Extract the (X, Y) coordinate from the center of the cell holding the provided text.  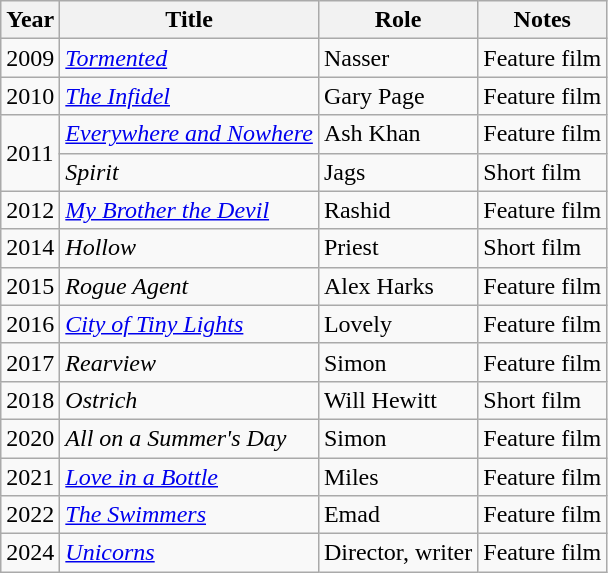
2016 (30, 324)
Love in a Bottle (190, 477)
Nasser (398, 58)
Director, writer (398, 553)
2017 (30, 362)
Miles (398, 477)
City of Tiny Lights (190, 324)
Title (190, 20)
2020 (30, 438)
2024 (30, 553)
2022 (30, 515)
Spirit (190, 172)
Everywhere and Nowhere (190, 134)
Ostrich (190, 400)
Rearview (190, 362)
Will Hewitt (398, 400)
Tormented (190, 58)
The Swimmers (190, 515)
2021 (30, 477)
Role (398, 20)
2014 (30, 248)
All on a Summer's Day (190, 438)
Hollow (190, 248)
Emad (398, 515)
Lovely (398, 324)
2015 (30, 286)
Priest (398, 248)
Year (30, 20)
Gary Page (398, 96)
Unicorns (190, 553)
2012 (30, 210)
Jags (398, 172)
My Brother the Devil (190, 210)
2010 (30, 96)
Notes (542, 20)
Ash Khan (398, 134)
2011 (30, 153)
Rogue Agent (190, 286)
2009 (30, 58)
Rashid (398, 210)
The Infidel (190, 96)
2018 (30, 400)
Alex Harks (398, 286)
